Return (X, Y) of the center of cell containing provided text 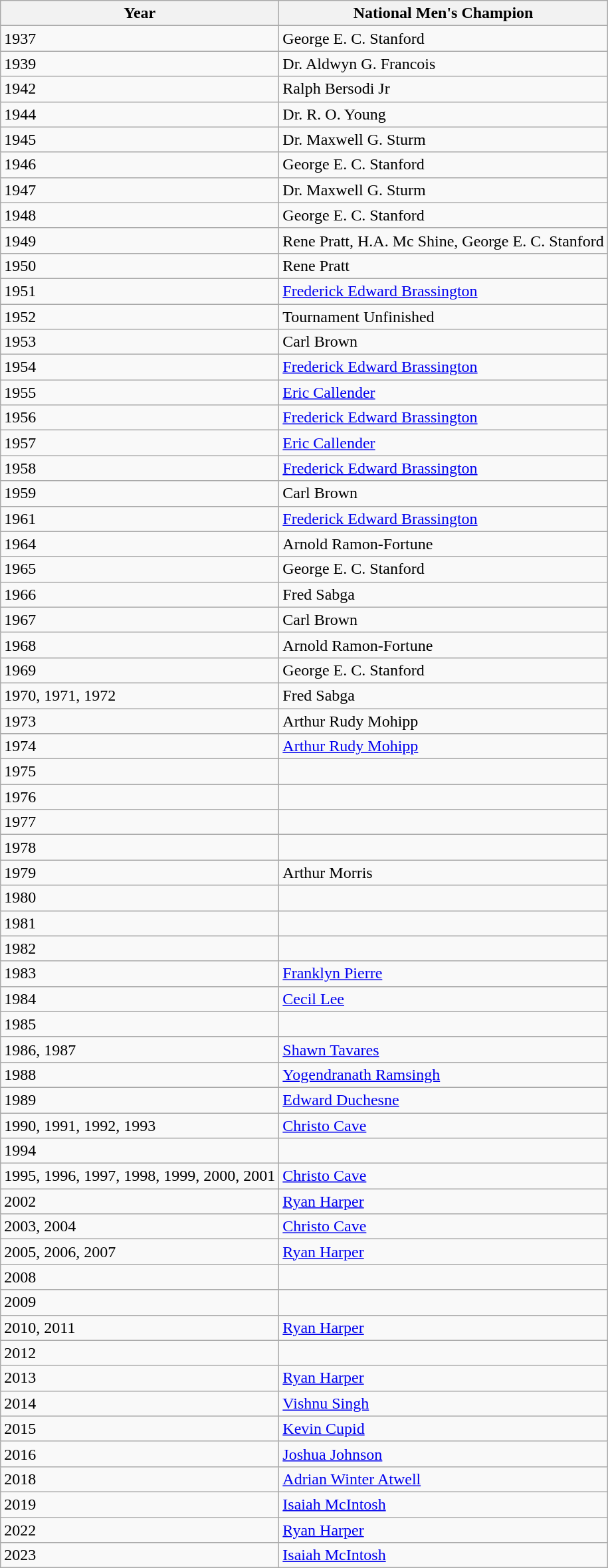
1952 (140, 317)
Adrian Winter Atwell (444, 1479)
1980 (140, 898)
Shawn Tavares (444, 1049)
1958 (140, 468)
1937 (140, 39)
1983 (140, 974)
1956 (140, 418)
1975 (140, 772)
2012 (140, 1353)
1959 (140, 493)
1964 (140, 544)
Dr. Aldwyn G. Francois (444, 64)
1944 (140, 114)
1961 (140, 519)
1977 (140, 822)
2016 (140, 1454)
1949 (140, 240)
1973 (140, 721)
Yogendranath Ramsingh (444, 1075)
2005, 2006, 2007 (140, 1252)
1947 (140, 190)
Year (140, 13)
Edward Duchesne (444, 1100)
1967 (140, 620)
2022 (140, 1529)
1984 (140, 999)
2013 (140, 1378)
1978 (140, 847)
1946 (140, 165)
2023 (140, 1555)
1989 (140, 1100)
2008 (140, 1277)
Cecil Lee (444, 999)
Kevin Cupid (444, 1429)
Rene Pratt, H.A. Mc Shine, George E. C. Stanford (444, 240)
1995, 1996, 1997, 1998, 1999, 2000, 2001 (140, 1176)
1945 (140, 139)
1951 (140, 291)
2018 (140, 1479)
1970, 1971, 1972 (140, 695)
1950 (140, 266)
Ralph Bersodi Jr (444, 89)
1990, 1991, 1992, 1993 (140, 1126)
1969 (140, 670)
1994 (140, 1151)
1986, 1987 (140, 1049)
National Men's Champion (444, 13)
1955 (140, 392)
Joshua Johnson (444, 1454)
2009 (140, 1302)
1981 (140, 923)
1954 (140, 367)
1968 (140, 645)
2019 (140, 1504)
2010, 2011 (140, 1328)
Arthur Morris (444, 873)
1965 (140, 569)
1953 (140, 342)
2003, 2004 (140, 1227)
1966 (140, 594)
1939 (140, 64)
Rene Pratt (444, 266)
Dr. R. O. Young (444, 114)
Franklyn Pierre (444, 974)
1976 (140, 797)
1985 (140, 1024)
Vishnu Singh (444, 1403)
1948 (140, 215)
1982 (140, 948)
Tournament Unfinished (444, 317)
1974 (140, 746)
2015 (140, 1429)
1957 (140, 443)
2002 (140, 1201)
1942 (140, 89)
1988 (140, 1075)
2014 (140, 1403)
1979 (140, 873)
